For the text-containing cell, return its midpoint in [X, Y] coordinate format. 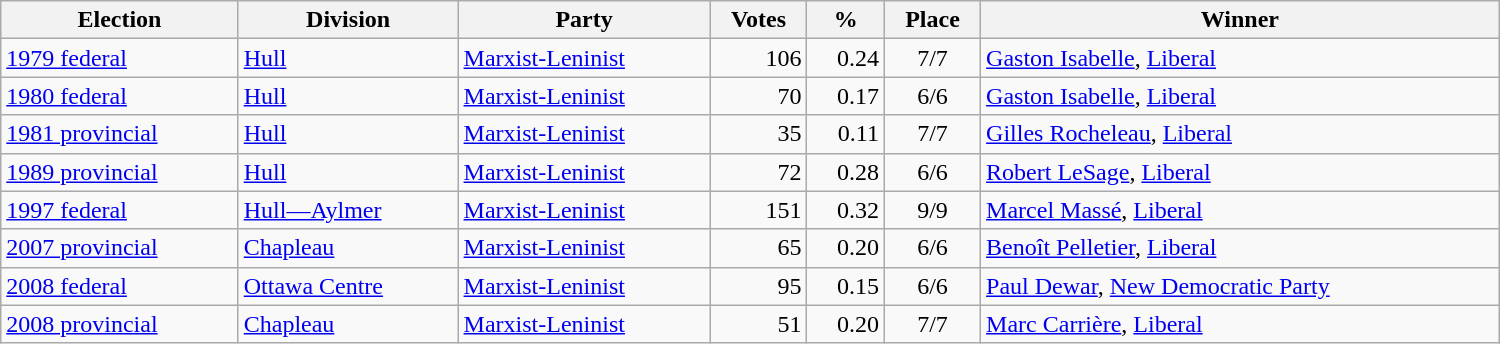
Marcel Massé, Liberal [1240, 210]
9/9 [932, 210]
151 [758, 210]
1989 provincial [120, 172]
0.17 [846, 96]
70 [758, 96]
72 [758, 172]
0.28 [846, 172]
Benoît Pelletier, Liberal [1240, 248]
0.32 [846, 210]
95 [758, 286]
2007 provincial [120, 248]
0.24 [846, 58]
1997 federal [120, 210]
Hull—Aylmer [348, 210]
Winner [1240, 20]
Robert LeSage, Liberal [1240, 172]
% [846, 20]
0.11 [846, 134]
Gilles Rocheleau, Liberal [1240, 134]
Ottawa Centre [348, 286]
Votes [758, 20]
51 [758, 324]
Paul Dewar, New Democratic Party [1240, 286]
65 [758, 248]
2008 federal [120, 286]
35 [758, 134]
106 [758, 58]
Division [348, 20]
Place [932, 20]
2008 provincial [120, 324]
0.15 [846, 286]
Marc Carrière, Liberal [1240, 324]
Election [120, 20]
Party [584, 20]
1979 federal [120, 58]
1981 provincial [120, 134]
1980 federal [120, 96]
